Return the [X, Y] coordinate for the center point of the cell that contains the specified text.  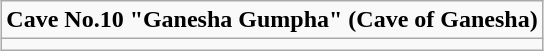
Cave No.10 "Ganesha Gumpha" (Cave of Ganesha) [272, 20]
